Pinpoint the cell where the given text exists, returning its [X, Y] midpoint coordinate. 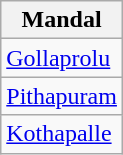
Pithapuram [62, 96]
Mandal [62, 20]
Gollaprolu [62, 58]
Kothapalle [62, 134]
